Return (x, y) of the center of cell containing provided text 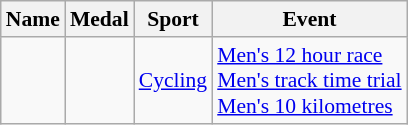
Cycling (173, 80)
Sport (173, 19)
Event (309, 19)
Name (33, 19)
Men's 12 hour raceMen's track time trialMen's 10 kilometres (309, 80)
Medal (100, 19)
